Determine the [X, Y] coordinate at the center of the cell enclosing the given text.  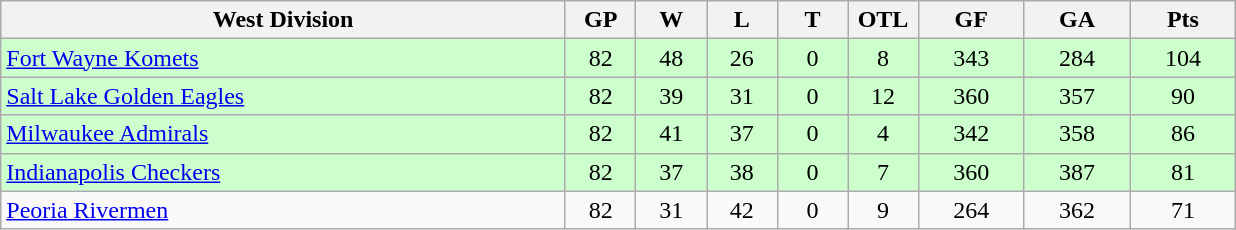
86 [1183, 134]
71 [1183, 210]
90 [1183, 96]
9 [884, 210]
264 [971, 210]
357 [1077, 96]
OTL [884, 20]
W [672, 20]
26 [742, 58]
Fort Wayne Komets [284, 58]
41 [672, 134]
387 [1077, 172]
104 [1183, 58]
39 [672, 96]
4 [884, 134]
48 [672, 58]
Pts [1183, 20]
42 [742, 210]
342 [971, 134]
38 [742, 172]
12 [884, 96]
81 [1183, 172]
343 [971, 58]
L [742, 20]
Milwaukee Admirals [284, 134]
7 [884, 172]
GP [600, 20]
Peoria Rivermen [284, 210]
362 [1077, 210]
8 [884, 58]
284 [1077, 58]
T [812, 20]
GF [971, 20]
GA [1077, 20]
358 [1077, 134]
Salt Lake Golden Eagles [284, 96]
Indianapolis Checkers [284, 172]
West Division [284, 20]
